Search for the cell housing the specified text and yield its (x, y) center coordinate. 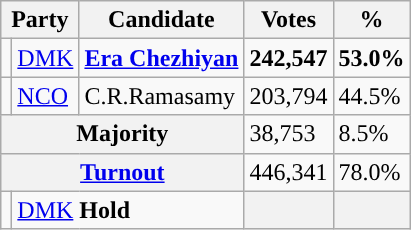
Turnout (122, 172)
DMK (46, 58)
38,753 (288, 134)
Era Chezhiyan (162, 58)
C.R.Ramasamy (162, 96)
% (372, 20)
Candidate (162, 20)
446,341 (288, 172)
203,794 (288, 96)
8.5% (372, 134)
Votes (288, 20)
DMK Hold (128, 210)
44.5% (372, 96)
Majority (122, 134)
Party (40, 20)
242,547 (288, 58)
53.0% (372, 58)
NCO (46, 96)
78.0% (372, 172)
